Pinpoint the cell where the given text exists, returning its (x, y) midpoint coordinate. 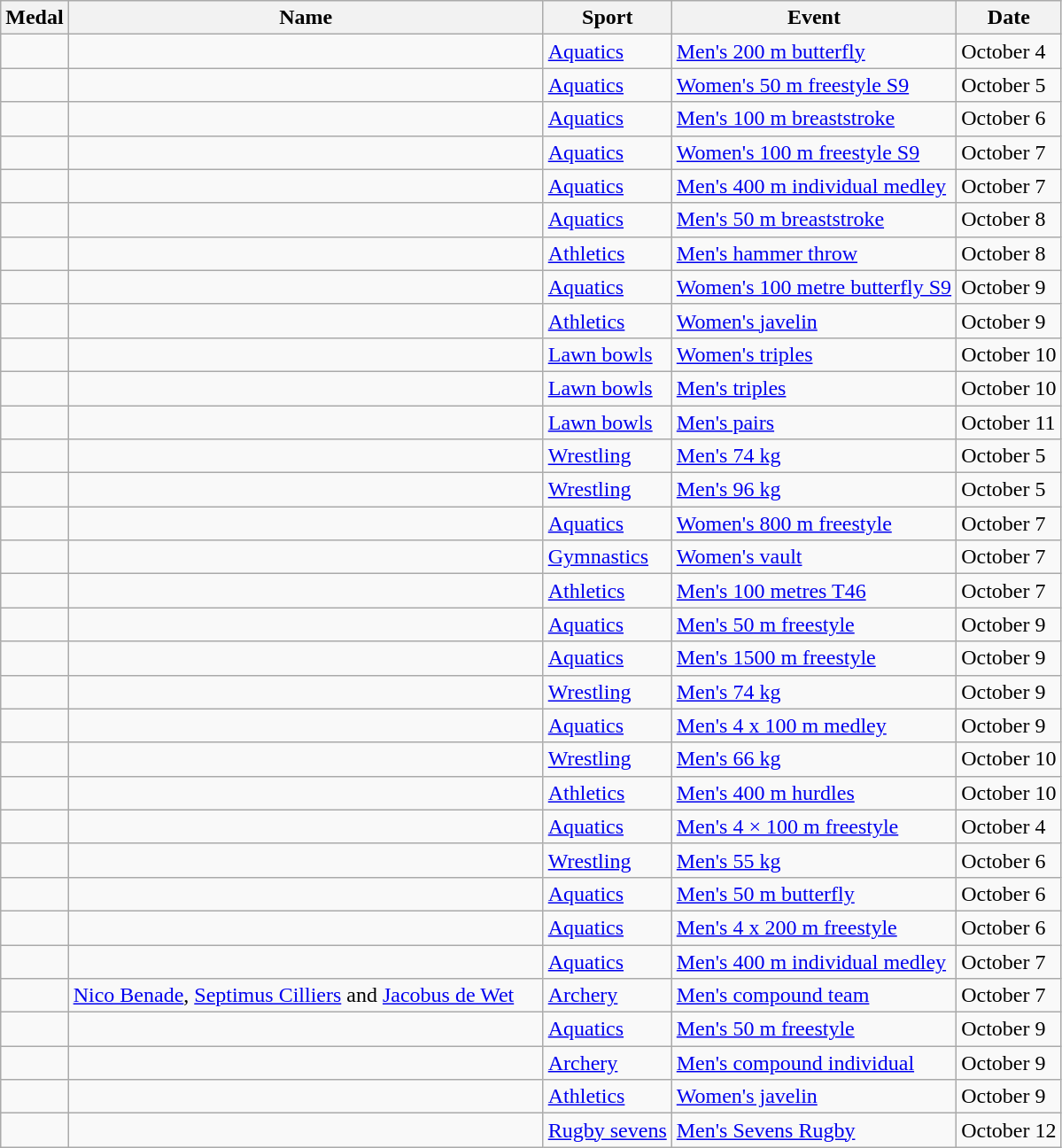
Men's 4 x 200 m freestyle (813, 927)
Men's 100 metres T46 (813, 591)
Men's 50 m butterfly (813, 894)
Nico Benade, Septimus Cilliers and Jacobus de Wet (306, 996)
Women's 100 metre butterfly S9 (813, 287)
Men's compound team (813, 996)
Men's 400 m hurdles (813, 793)
Men's pairs (813, 423)
Men's 1500 m freestyle (813, 658)
Men's 50 m breaststroke (813, 220)
Women's 100 m freestyle S9 (813, 152)
Women's 50 m freestyle S9 (813, 85)
October 11 (1009, 423)
Men's triples (813, 388)
Sport (608, 18)
Men's 4 × 100 m freestyle (813, 826)
Men's 96 kg (813, 490)
Women's triples (813, 354)
Men's Sevens Rugby (813, 1130)
Gymnastics (608, 557)
Women's vault (813, 557)
Event (813, 18)
Date (1009, 18)
Men's 4 x 100 m medley (813, 725)
Medal (35, 18)
Men's compound individual (813, 1063)
Men's 55 kg (813, 860)
Men's hammer throw (813, 253)
Name (306, 18)
Rugby sevens (608, 1130)
Men's 200 m butterfly (813, 51)
Men's 100 m breaststroke (813, 119)
Men's 66 kg (813, 759)
October 12 (1009, 1130)
Women's 800 m freestyle (813, 524)
